Provide the [x, y] coordinate of the cell's center where the given text is located.  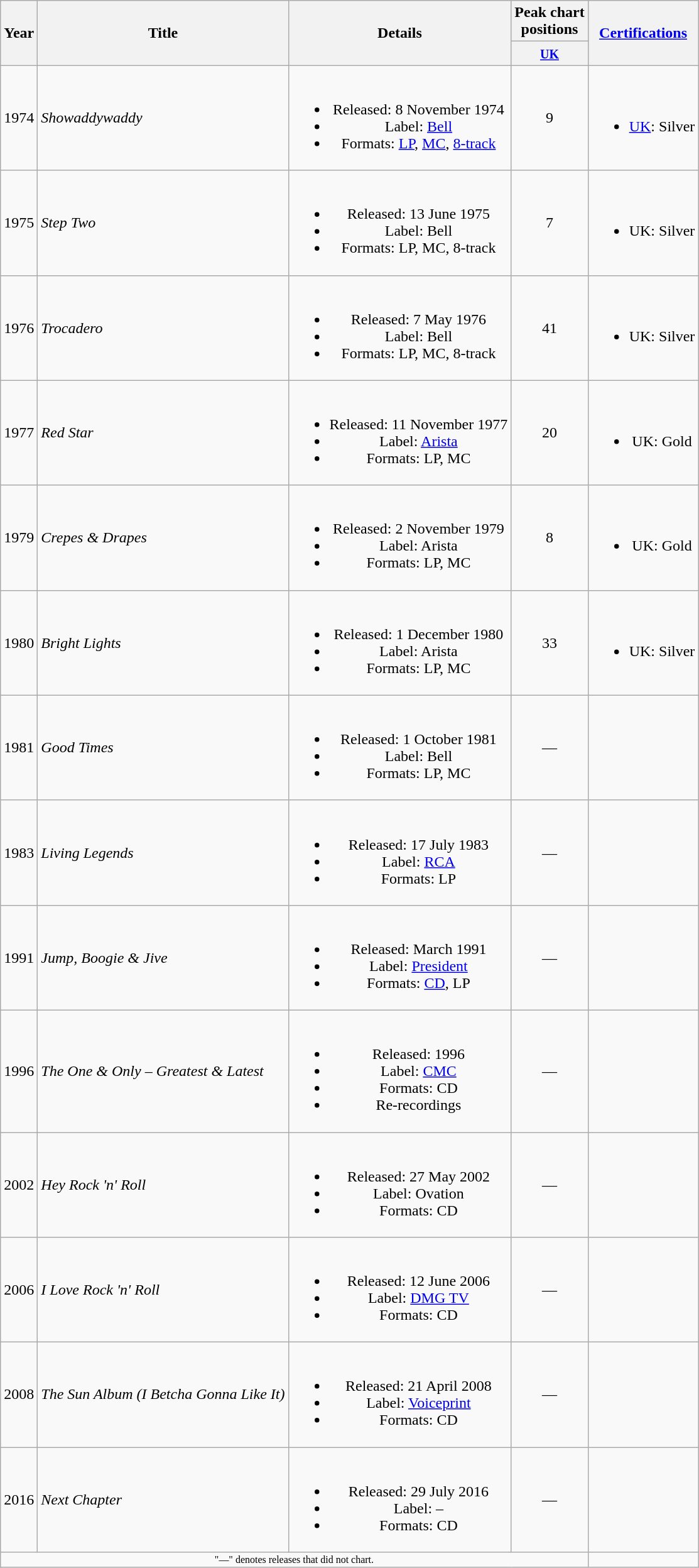
Released: 17 July 1983Label: RCAFormats: LP [399, 852]
2006 [19, 1290]
2002 [19, 1185]
Released: 8 November 1974Label: BellFormats: LP, MC, 8-track [399, 118]
Trocadero [163, 328]
Title [163, 33]
Step Two [163, 222]
Living Legends [163, 852]
Showaddywaddy [163, 118]
Released: 1 December 1980Label: AristaFormats: LP, MC [399, 642]
7 [550, 222]
"—" denotes releases that did not chart. [294, 1560]
Released: 13 June 1975Label: BellFormats: LP, MC, 8-track [399, 222]
9 [550, 118]
Bright Lights [163, 642]
Released: 1996Label: CMCFormats: CDRe-recordings [399, 1071]
Year [19, 33]
2008 [19, 1395]
Released: 29 July 2016Label: –Formats: CD [399, 1499]
Released: 21 April 2008Label: VoiceprintFormats: CD [399, 1395]
Certifications [643, 33]
Details [399, 33]
1979 [19, 538]
1974 [19, 118]
Released: 11 November 1977Label: AristaFormats: LP, MC [399, 432]
1996 [19, 1071]
1981 [19, 748]
2016 [19, 1499]
20 [550, 432]
Released: 2 November 1979Label: AristaFormats: LP, MC [399, 538]
Released: March 1991Label: PresidentFormats: CD, LP [399, 958]
Next Chapter [163, 1499]
Jump, Boogie & Jive [163, 958]
1991 [19, 958]
41 [550, 328]
Peak chartpositions [550, 21]
Crepes & Drapes [163, 538]
Good Times [163, 748]
1980 [19, 642]
The One & Only – Greatest & Latest [163, 1071]
1975 [19, 222]
Released: 1 October 1981Label: BellFormats: LP, MC [399, 748]
The Sun Album (I Betcha Gonna Like It) [163, 1395]
33 [550, 642]
1977 [19, 432]
1976 [19, 328]
8 [550, 538]
Released: 27 May 2002Label: OvationFormats: CD [399, 1185]
Red Star [163, 432]
Released: 7 May 1976Label: BellFormats: LP, MC, 8-track [399, 328]
I Love Rock 'n' Roll [163, 1290]
Hey Rock 'n' Roll [163, 1185]
UK [550, 53]
1983 [19, 852]
Released: 12 June 2006Label: DMG TVFormats: CD [399, 1290]
